Return the [x, y] coordinate for the center point of the cell that contains the specified text.  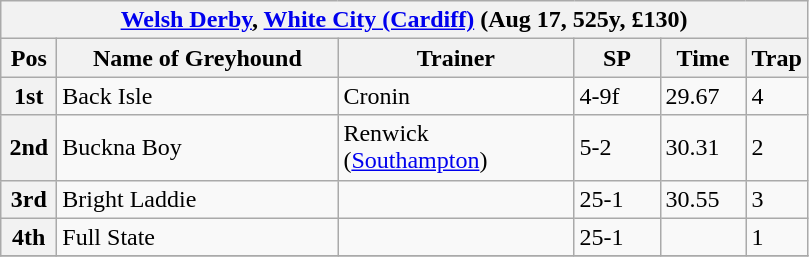
Time [703, 58]
Name of Greyhound [198, 58]
1 [776, 237]
2nd [29, 148]
Welsh Derby, White City (Cardiff) (Aug 17, 525y, £130) [404, 20]
Bright Laddie [198, 199]
3 [776, 199]
4-9f [617, 96]
Back Isle [198, 96]
1st [29, 96]
Buckna Boy [198, 148]
30.55 [703, 199]
Full State [198, 237]
Trainer [456, 58]
Renwick (Southampton) [456, 148]
Cronin [456, 96]
4 [776, 96]
2 [776, 148]
29.67 [703, 96]
Pos [29, 58]
3rd [29, 199]
30.31 [703, 148]
Trap [776, 58]
4th [29, 237]
SP [617, 58]
5-2 [617, 148]
